Return the [X, Y] coordinate for the center point of the cell that contains the specified text.  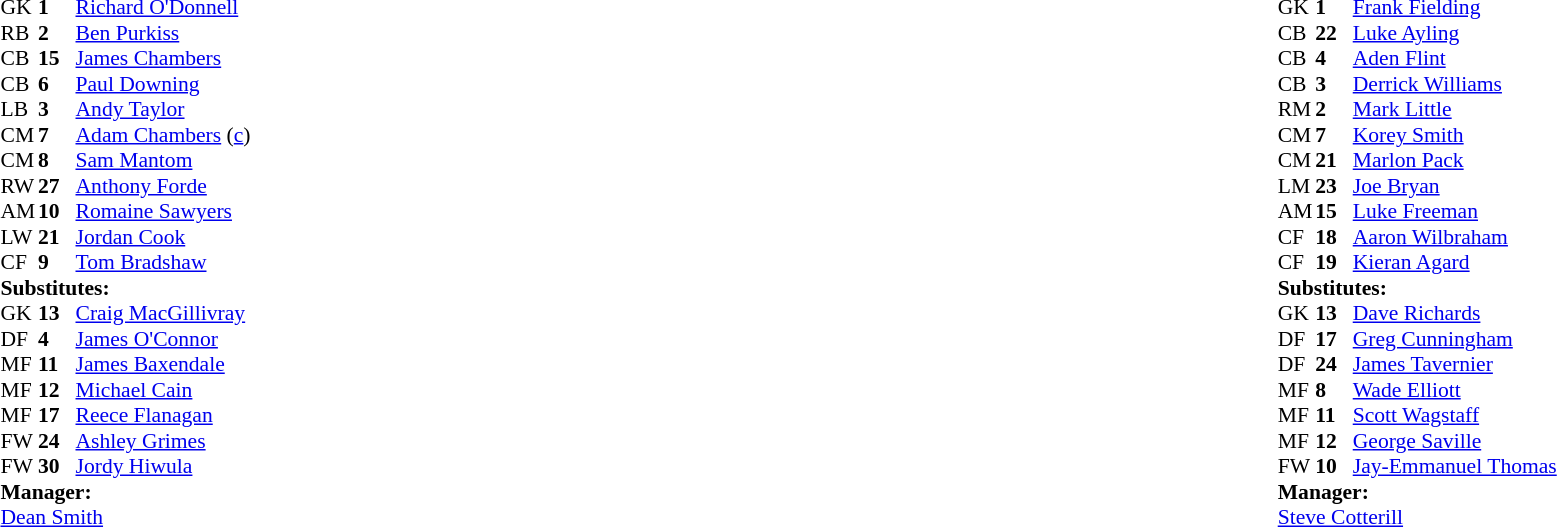
Wade Elliott [1455, 390]
RW [19, 186]
LW [19, 237]
Anthony Forde [164, 186]
Tom Bradshaw [164, 263]
9 [57, 263]
Luke Ayling [1455, 33]
Aaron Wilbraham [1455, 237]
30 [57, 467]
Dave Richards [1455, 313]
Adam Chambers (c) [164, 135]
RB [19, 33]
Sam Mantom [164, 161]
Marlon Pack [1455, 161]
Paul Downing [164, 84]
18 [1334, 237]
James Tavernier [1455, 365]
James Chambers [164, 59]
George Saville [1455, 441]
RM [1297, 109]
Luke Freeman [1455, 211]
Greg Cunningham [1455, 339]
6 [57, 84]
Ben Purkiss [164, 33]
Scott Wagstaff [1455, 415]
Jordan Cook [164, 237]
Kieran Agard [1455, 263]
22 [1334, 33]
LB [19, 109]
Mark Little [1455, 109]
27 [57, 186]
Michael Cain [164, 390]
Romaine Sawyers [164, 211]
23 [1334, 186]
Andy Taylor [164, 109]
19 [1334, 263]
Derrick Williams [1455, 84]
Ashley Grimes [164, 441]
Jordy Hiwula [164, 467]
Korey Smith [1455, 135]
Joe Bryan [1455, 186]
Reece Flanagan [164, 415]
James Baxendale [164, 365]
Aden Flint [1455, 59]
Craig MacGillivray [164, 313]
James O'Connor [164, 339]
LM [1297, 186]
Jay-Emmanuel Thomas [1455, 467]
